From the cell containing the given text, extract its center point as [X, Y] coordinate. 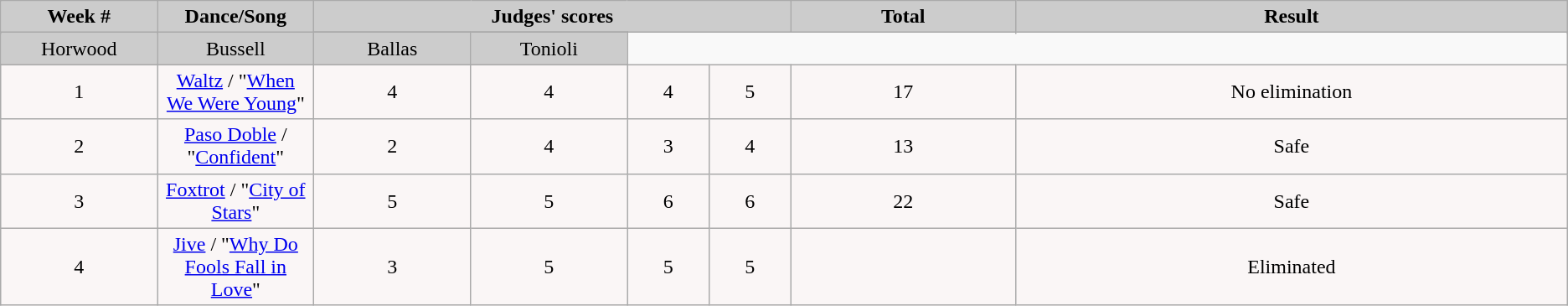
1 [79, 92]
Horwood [79, 49]
Jive / "Why Do Fools Fall in Love" [236, 267]
Waltz / "When We Were Young" [236, 92]
Bussell [236, 49]
Result [1292, 17]
Ballas [392, 49]
Dance/Song [236, 17]
17 [903, 92]
No elimination [1292, 92]
Eliminated [1292, 267]
Paso Doble / "Confident" [236, 146]
Total [903, 17]
Judges' scores [553, 17]
13 [903, 146]
Foxtrot / "City of Stars" [236, 201]
Week # [79, 17]
22 [903, 201]
Tonioli [549, 49]
